Return [x, y] of the center of cell containing provided text 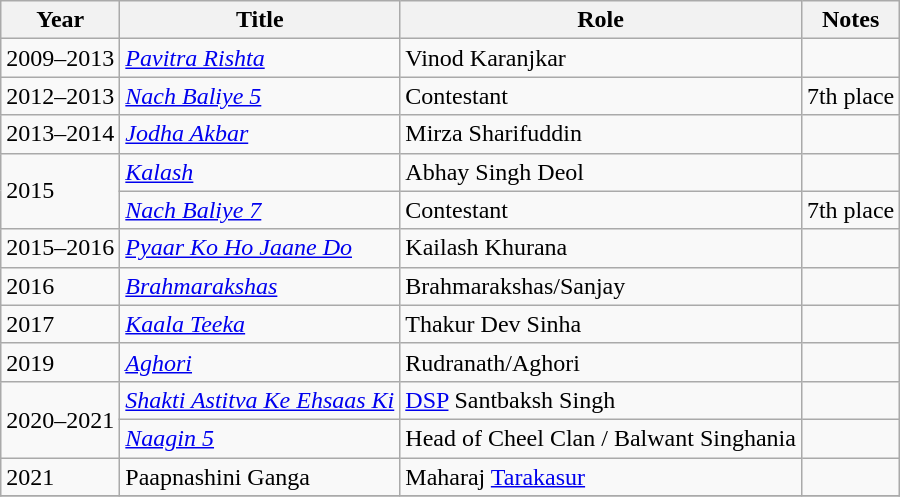
Naagin 5 [260, 438]
Kaala Teeka [260, 324]
Maharaj Tarakasur [601, 477]
Nach Baliye 5 [260, 96]
2015–2016 [60, 248]
Pyaar Ko Ho Jaane Do [260, 248]
2020–2021 [60, 419]
Vinod Karanjkar [601, 58]
Aghori [260, 362]
2012–2013 [60, 96]
Head of Cheel Clan / Balwant Singhania [601, 438]
DSP Santbaksh Singh [601, 400]
Year [60, 20]
Brahmarakshas [260, 286]
Role [601, 20]
Notes [850, 20]
Shakti Astitva Ke Ehsaas Ki [260, 400]
2009–2013 [60, 58]
Nach Baliye 7 [260, 210]
Title [260, 20]
Pavitra Rishta [260, 58]
2019 [60, 362]
Kalash [260, 172]
Abhay Singh Deol [601, 172]
2013–2014 [60, 134]
Kailash Khurana [601, 248]
2016 [60, 286]
2017 [60, 324]
Jodha Akbar [260, 134]
Brahmarakshas/Sanjay [601, 286]
Thakur Dev Sinha [601, 324]
Rudranath/Aghori [601, 362]
Mirza Sharifuddin [601, 134]
2015 [60, 191]
Paapnashini Ganga [260, 477]
2021 [60, 477]
